From the cell containing the given text, extract its center point as [X, Y] coordinate. 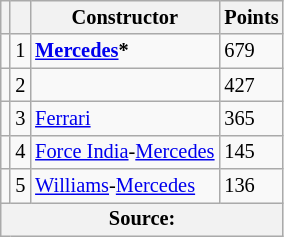
Source: [142, 219]
365 [251, 118]
Points [251, 17]
4 [20, 152]
136 [251, 186]
1 [20, 51]
Force India-Mercedes [124, 152]
Constructor [124, 17]
Williams-Mercedes [124, 186]
427 [251, 85]
3 [20, 118]
145 [251, 152]
Ferrari [124, 118]
2 [20, 85]
5 [20, 186]
Mercedes* [124, 51]
679 [251, 51]
